Identify which cell holds the provided text, then report its [X, Y] central coordinate. 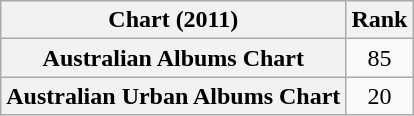
85 [380, 58]
20 [380, 96]
Rank [380, 20]
Australian Urban Albums Chart [174, 96]
Australian Albums Chart [174, 58]
Chart (2011) [174, 20]
